Scan for the cell matching the given text and deliver its (x, y) coordinate at center. 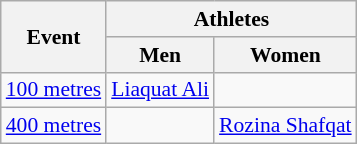
Women (286, 55)
Rozina Shafqat (286, 126)
400 metres (54, 126)
Event (54, 36)
Athletes (231, 19)
Men (160, 55)
Liaquat Ali (160, 90)
100 metres (54, 90)
